Capture the cell that displays the provided text and extract its [x, y] central coordinate. 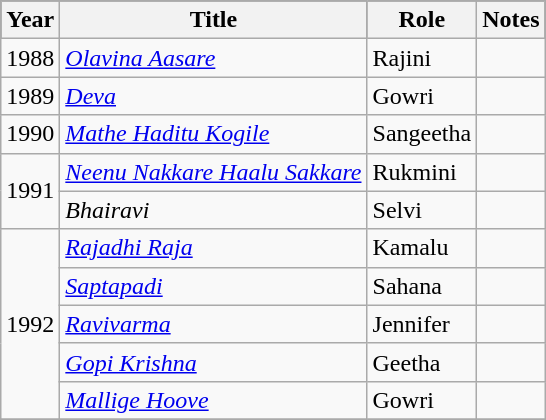
Kamalu [422, 248]
1990 [30, 134]
Rajini [422, 58]
Mallige Hoove [214, 400]
Olavina Aasare [214, 58]
Bhairavi [214, 210]
Ravivarma [214, 324]
Jennifer [422, 324]
Sahana [422, 286]
Sangeetha [422, 134]
Neenu Nakkare Haalu Sakkare [214, 172]
Role [422, 20]
1991 [30, 191]
Year [30, 20]
1992 [30, 324]
Geetha [422, 362]
Notes [511, 20]
Mathe Haditu Kogile [214, 134]
Rukmini [422, 172]
1989 [30, 96]
1988 [30, 58]
Gopi Krishna [214, 362]
Saptapadi [214, 286]
Rajadhi Raja [214, 248]
Title [214, 20]
Selvi [422, 210]
Deva [214, 96]
